Search for the cell housing the specified text and yield its (x, y) center coordinate. 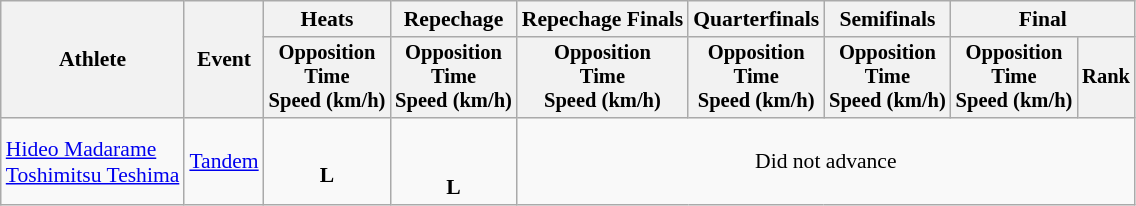
Did not advance (826, 162)
Heats (328, 19)
Rank (1106, 78)
Final (1043, 19)
Hideo MadarameToshimitsu Teshima (93, 162)
Repechage Finals (602, 19)
Semifinals (888, 19)
Repechage (454, 19)
Event (224, 60)
Quarterfinals (756, 19)
Athlete (93, 60)
Tandem (224, 162)
